Search for the cell housing the specified text and yield its (X, Y) center coordinate. 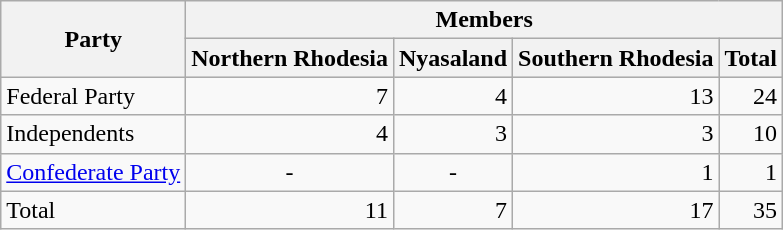
35 (751, 210)
Independents (94, 134)
10 (751, 134)
Members (484, 20)
Confederate Party (94, 172)
Party (94, 39)
17 (616, 210)
24 (751, 96)
Northern Rhodesia (290, 58)
Nyasaland (452, 58)
11 (290, 210)
13 (616, 96)
Southern Rhodesia (616, 58)
Federal Party (94, 96)
